Identify which cell holds the provided text, then report its (X, Y) central coordinate. 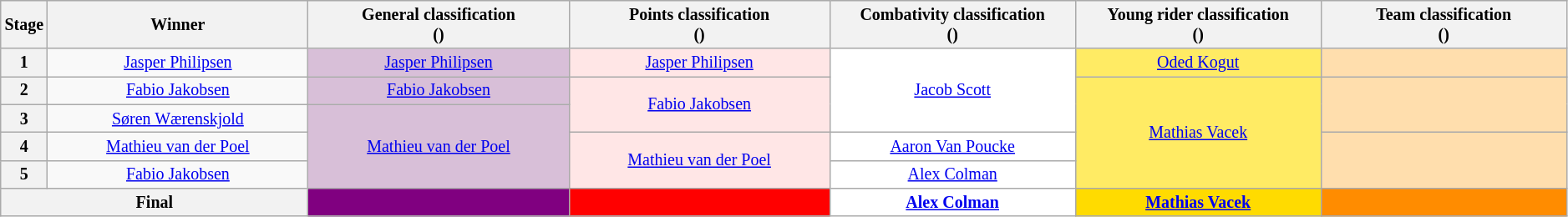
Young rider classification() (1198, 25)
Points classification() (699, 25)
2 (24, 90)
Final (155, 202)
Søren Wærenskjold (178, 119)
General classification() (439, 25)
1 (24, 63)
Stage (24, 25)
Team classification() (1444, 25)
Aaron Van Poucke (952, 147)
Combativity classification() (952, 25)
5 (24, 174)
Winner (178, 25)
Jacob Scott (952, 91)
3 (24, 119)
4 (24, 147)
Oded Kogut (1198, 63)
